Search for the cell housing the specified text and yield its (x, y) center coordinate. 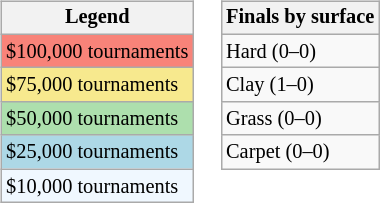
Hard (0–0) (300, 51)
Clay (1–0) (300, 85)
$10,000 tournaments (97, 186)
Legend (97, 18)
$75,000 tournaments (97, 85)
$50,000 tournaments (97, 119)
Finals by surface (300, 18)
$100,000 tournaments (97, 51)
Carpet (0–0) (300, 152)
$25,000 tournaments (97, 152)
Grass (0–0) (300, 119)
